Identify which cell holds the provided text, then report its (x, y) central coordinate. 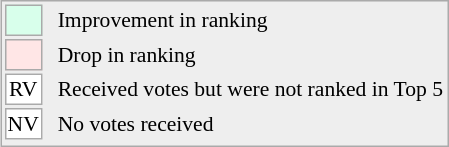
Received votes but were not ranked in Top 5 (250, 90)
RV (24, 90)
No votes received (250, 124)
NV (24, 124)
Drop in ranking (250, 55)
Improvement in ranking (250, 20)
